Search for the cell housing the specified text and yield its [X, Y] center coordinate. 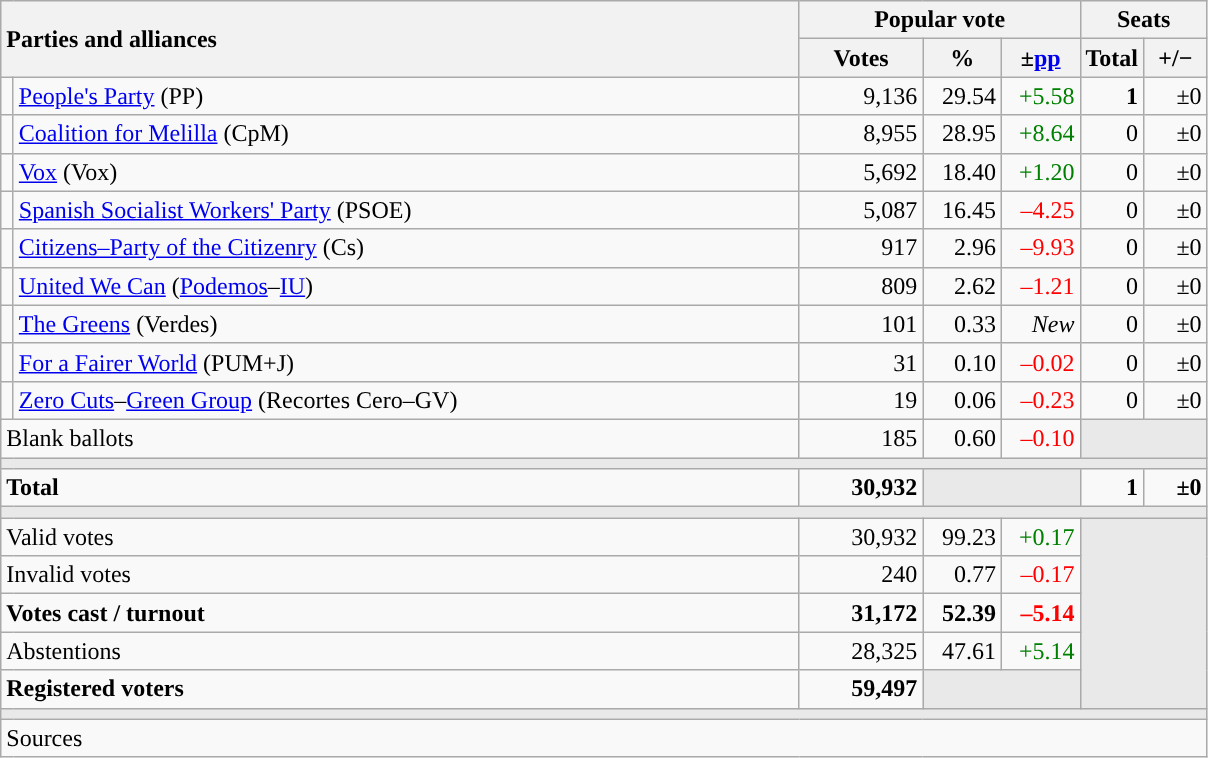
0.10 [962, 362]
+5.14 [1040, 651]
–4.25 [1040, 210]
0.77 [962, 575]
–9.93 [1040, 248]
59,497 [861, 689]
19 [861, 400]
Citizens–Party of the Citizenry (Cs) [406, 248]
5,087 [861, 210]
0.60 [962, 438]
31,172 [861, 613]
Invalid votes [400, 575]
Votes [861, 58]
Popular vote [940, 20]
9,136 [861, 96]
28,325 [861, 651]
The Greens (Verdes) [406, 324]
5,692 [861, 172]
809 [861, 286]
Vox (Vox) [406, 172]
+1.20 [1040, 172]
Sources [604, 738]
Spanish Socialist Workers' Party (PSOE) [406, 210]
New [1040, 324]
–1.21 [1040, 286]
2.96 [962, 248]
18.40 [962, 172]
101 [861, 324]
% [962, 58]
–0.02 [1040, 362]
–0.10 [1040, 438]
Parties and alliances [400, 39]
2.62 [962, 286]
31 [861, 362]
Abstentions [400, 651]
+5.58 [1040, 96]
+8.64 [1040, 134]
For a Fairer World (PUM+J) [406, 362]
Coalition for Melilla (CpM) [406, 134]
Blank ballots [400, 438]
–0.23 [1040, 400]
185 [861, 438]
Registered voters [400, 689]
0.06 [962, 400]
0.33 [962, 324]
Zero Cuts–Green Group (Recortes Cero–GV) [406, 400]
Votes cast / turnout [400, 613]
8,955 [861, 134]
240 [861, 575]
99.23 [962, 537]
29.54 [962, 96]
Seats [1144, 20]
16.45 [962, 210]
+/− [1176, 58]
Valid votes [400, 537]
±pp [1040, 58]
47.61 [962, 651]
–0.17 [1040, 575]
917 [861, 248]
+0.17 [1040, 537]
28.95 [962, 134]
People's Party (PP) [406, 96]
52.39 [962, 613]
United We Can (Podemos–IU) [406, 286]
–5.14 [1040, 613]
